Return the (x, y) coordinate for the center point of the cell that contains the specified text.  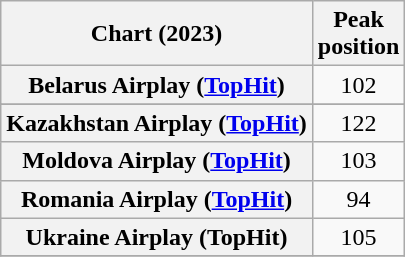
Chart (2023) (157, 34)
Moldova Airplay (TopHit) (157, 161)
105 (358, 237)
103 (358, 161)
102 (358, 85)
Ukraine Airplay (TopHit) (157, 237)
Peakposition (358, 34)
Romania Airplay (TopHit) (157, 199)
Kazakhstan Airplay (TopHit) (157, 123)
94 (358, 199)
Belarus Airplay (TopHit) (157, 85)
122 (358, 123)
